For the text-containing cell, return its midpoint in (X, Y) coordinate format. 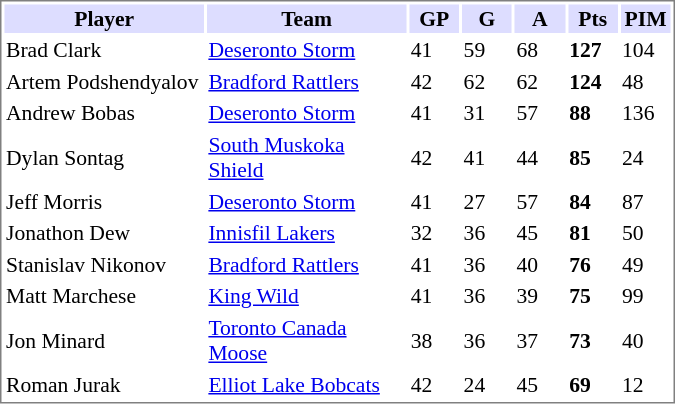
PIM (646, 18)
49 (646, 264)
A (540, 18)
81 (593, 233)
84 (593, 202)
31 (487, 113)
85 (593, 157)
Artem Podshendyalov (104, 82)
39 (540, 296)
75 (593, 296)
South Muskoka Shield (306, 157)
Elliot Lake Bobcats (306, 384)
48 (646, 82)
37 (540, 341)
Dylan Sontag (104, 157)
32 (434, 233)
Stanislav Nikonov (104, 264)
Jon Minard (104, 341)
136 (646, 113)
Brad Clark (104, 50)
12 (646, 384)
68 (540, 50)
Matt Marchese (104, 296)
Team (306, 18)
50 (646, 233)
127 (593, 50)
Toronto Canada Moose (306, 341)
Innisfil Lakers (306, 233)
38 (434, 341)
King Wild (306, 296)
69 (593, 384)
G (487, 18)
124 (593, 82)
44 (540, 157)
Player (104, 18)
Jonathon Dew (104, 233)
Roman Jurak (104, 384)
73 (593, 341)
88 (593, 113)
Jeff Morris (104, 202)
76 (593, 264)
59 (487, 50)
Pts (593, 18)
GP (434, 18)
87 (646, 202)
Andrew Bobas (104, 113)
104 (646, 50)
27 (487, 202)
99 (646, 296)
